Scan for the cell matching the given text and deliver its [X, Y] coordinate at center. 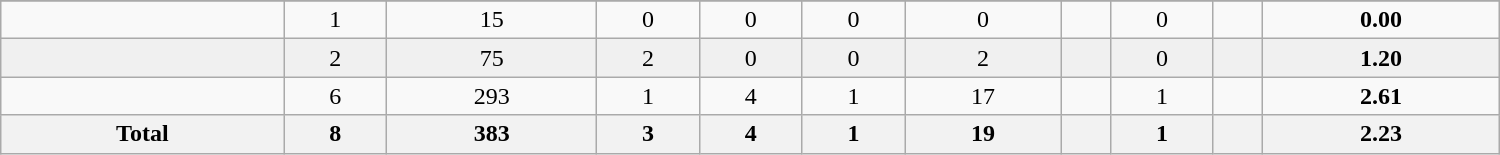
6 [336, 96]
1.20 [1382, 58]
0.00 [1382, 20]
8 [336, 134]
15 [492, 20]
3 [648, 134]
19 [983, 134]
2.61 [1382, 96]
17 [983, 96]
383 [492, 134]
75 [492, 58]
293 [492, 96]
Total [142, 134]
2.23 [1382, 134]
